Find where the given text appears and provide that cell's center as (x, y) coordinate. 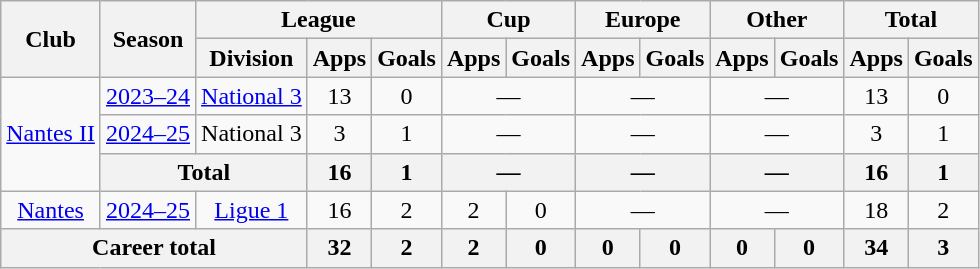
Nantes (51, 210)
Division (252, 58)
Club (51, 39)
Ligue 1 (252, 210)
Other (777, 20)
League (319, 20)
Nantes II (51, 134)
Europe (643, 20)
Cup (508, 20)
Career total (154, 248)
32 (339, 248)
18 (876, 210)
2023–24 (148, 96)
Season (148, 39)
34 (876, 248)
